Detect which cell encompasses the target text, then output its (X, Y) center coordinate. 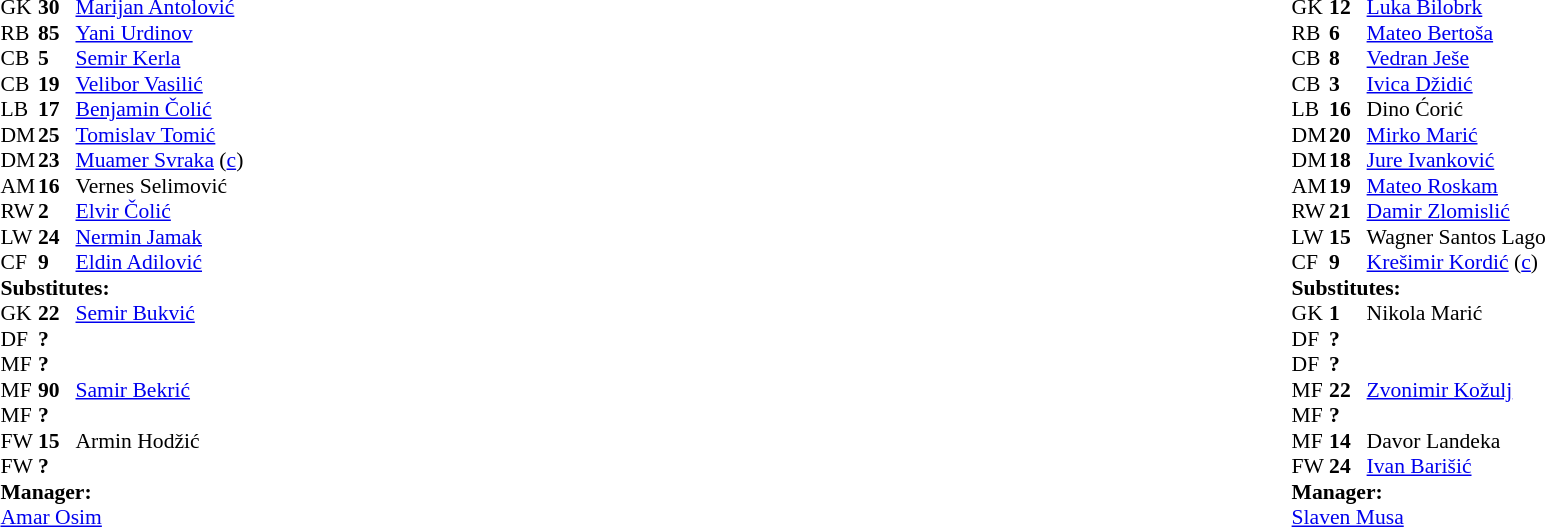
1 (1348, 313)
Nermin Jamak (160, 237)
3 (1348, 84)
Muamer Svraka (c) (160, 161)
20 (1348, 135)
Tomislav Tomić (160, 135)
5 (57, 59)
6 (1348, 33)
Vernes Selimović (160, 186)
85 (57, 33)
Samir Bekrić (160, 390)
Yani Urdinov (160, 33)
8 (1348, 59)
Substitutes: (122, 288)
Benjamin Čolić (160, 109)
17 (57, 109)
Eldin Adilović (160, 263)
2 (57, 211)
Manager: (122, 492)
Semir Bukvić (160, 313)
Velibor Vasilić (160, 84)
21 (1348, 211)
25 (57, 135)
14 (1348, 441)
90 (57, 390)
Armin Hodžić (160, 441)
Elvir Čolić (160, 211)
23 (57, 161)
Semir Kerla (160, 59)
18 (1348, 161)
